Output the [x, y] coordinate of the center of the cell containing the given text.  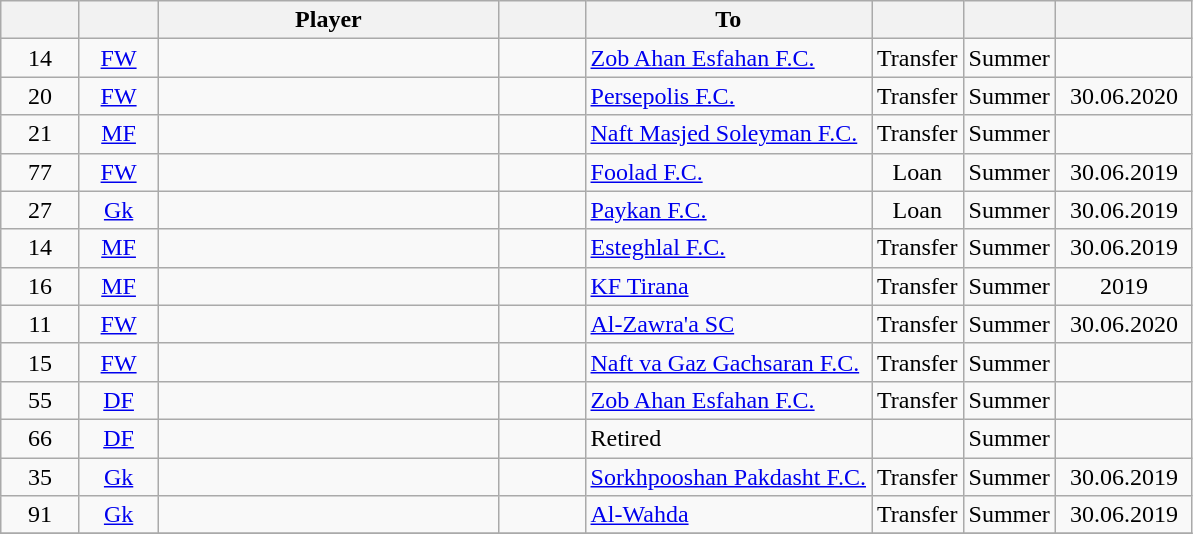
2019 [1124, 286]
77 [40, 172]
KF Tirana [728, 286]
Paykan F.C. [728, 210]
21 [40, 134]
To [728, 20]
11 [40, 324]
Retired [728, 438]
35 [40, 477]
Player [328, 20]
66 [40, 438]
Al-Wahda [728, 515]
15 [40, 362]
16 [40, 286]
Sorkhpooshan Pakdasht F.C. [728, 477]
Esteghlal F.C. [728, 248]
Naft va Gaz Gachsaran F.C. [728, 362]
Foolad F.C. [728, 172]
Persepolis F.C. [728, 96]
Al-Zawra'a SC [728, 324]
27 [40, 210]
91 [40, 515]
20 [40, 96]
Naft Masjed Soleyman F.C. [728, 134]
55 [40, 400]
